Identify which cell holds the provided text, then report its (x, y) central coordinate. 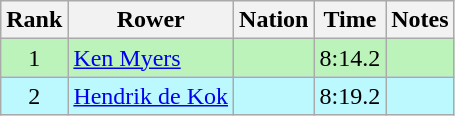
8:14.2 (350, 58)
2 (34, 96)
1 (34, 58)
Ken Myers (151, 58)
Rank (34, 20)
Time (350, 20)
Nation (274, 20)
Hendrik de Kok (151, 96)
Notes (420, 20)
8:19.2 (350, 96)
Rower (151, 20)
